Find where the given text appears and provide that cell's center as [X, Y] coordinate. 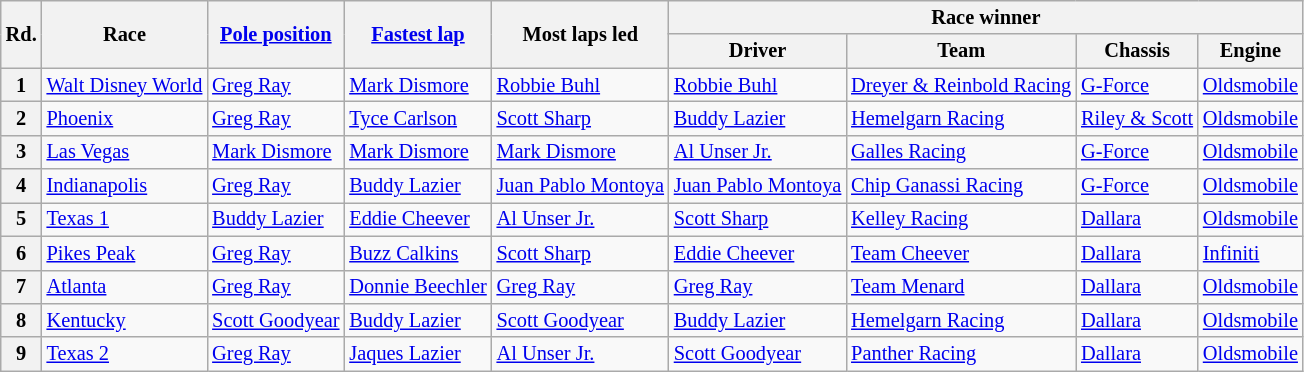
Driver [758, 51]
Chassis [1137, 51]
Engine [1250, 51]
Galles Racing [961, 152]
Team Menard [961, 287]
7 [22, 287]
3 [22, 152]
4 [22, 186]
Phoenix [125, 118]
Buzz Calkins [418, 253]
6 [22, 253]
Chip Ganassi Racing [961, 186]
Panther Racing [961, 354]
2 [22, 118]
Walt Disney World [125, 85]
8 [22, 320]
Texas 2 [125, 354]
Donnie Beechler [418, 287]
Dreyer & Reinbold Racing [961, 85]
Rd. [22, 34]
Jaques Lazier [418, 354]
Race winner [986, 17]
9 [22, 354]
Riley & Scott [1137, 118]
Texas 1 [125, 219]
Kentucky [125, 320]
Indianapolis [125, 186]
Las Vegas [125, 152]
Fastest lap [418, 34]
Race [125, 34]
Atlanta [125, 287]
Infiniti [1250, 253]
Team Cheever [961, 253]
Tyce Carlson [418, 118]
5 [22, 219]
Most laps led [580, 34]
Pikes Peak [125, 253]
Kelley Racing [961, 219]
1 [22, 85]
Pole position [276, 34]
Team [961, 51]
